Find where the given text appears and provide that cell's center as [x, y] coordinate. 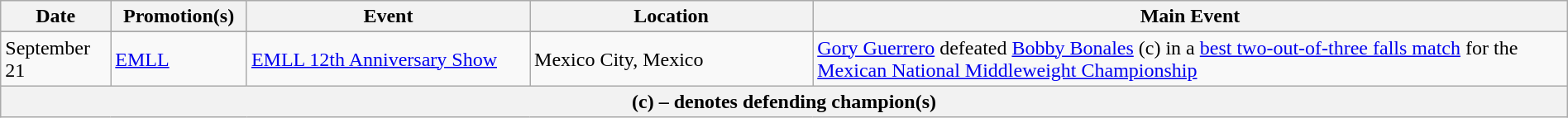
Main Event [1191, 17]
Promotion(s) [179, 17]
(c) – denotes defending champion(s) [784, 101]
Gory Guerrero defeated Bobby Bonales (c) in a best two-out-of-three falls match for the Mexican National Middleweight Championship [1191, 59]
Mexico City, Mexico [672, 59]
Event [388, 17]
EMLL 12th Anniversary Show [388, 59]
EMLL [179, 59]
Location [672, 17]
Date [56, 17]
September 21 [56, 59]
